Identify which cell holds the provided text, then report its (X, Y) central coordinate. 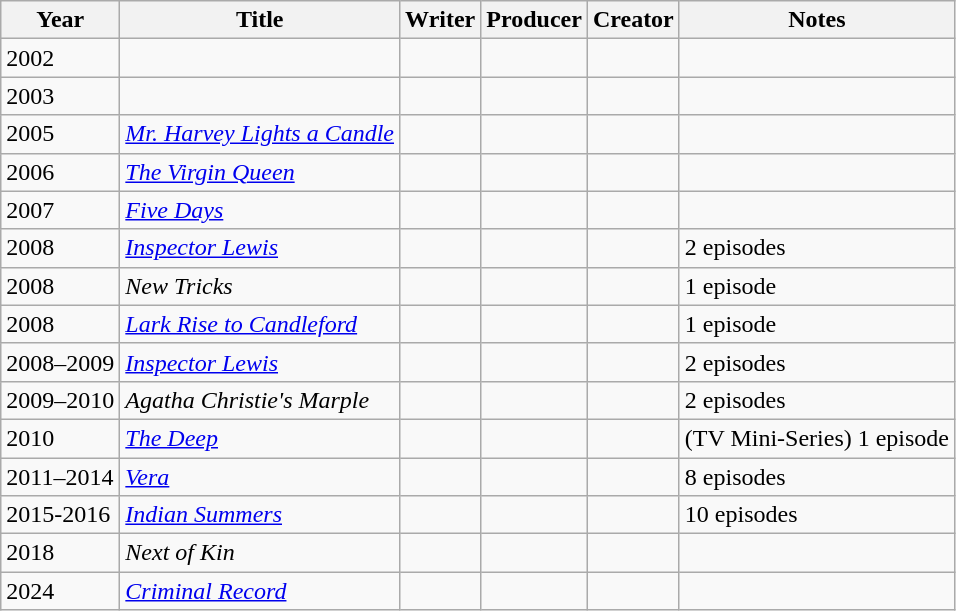
Title (260, 20)
Creator (633, 20)
Indian Summers (260, 515)
2007 (60, 210)
2015-2016 (60, 515)
2011–2014 (60, 477)
Agatha Christie's Marple (260, 400)
Writer (440, 20)
2006 (60, 172)
2024 (60, 591)
(TV Mini-Series) 1 episode (816, 438)
8 episodes (816, 477)
Producer (534, 20)
2002 (60, 58)
New Tricks (260, 286)
Notes (816, 20)
2010 (60, 438)
Next of Kin (260, 553)
2018 (60, 553)
10 episodes (816, 515)
Criminal Record (260, 591)
2008–2009 (60, 362)
Lark Rise to Candleford (260, 324)
Year (60, 20)
2005 (60, 134)
Vera (260, 477)
Five Days (260, 210)
2003 (60, 96)
Mr. Harvey Lights a Candle (260, 134)
2009–2010 (60, 400)
The Virgin Queen (260, 172)
The Deep (260, 438)
